Scan for the cell matching the given text and deliver its [x, y] coordinate at center. 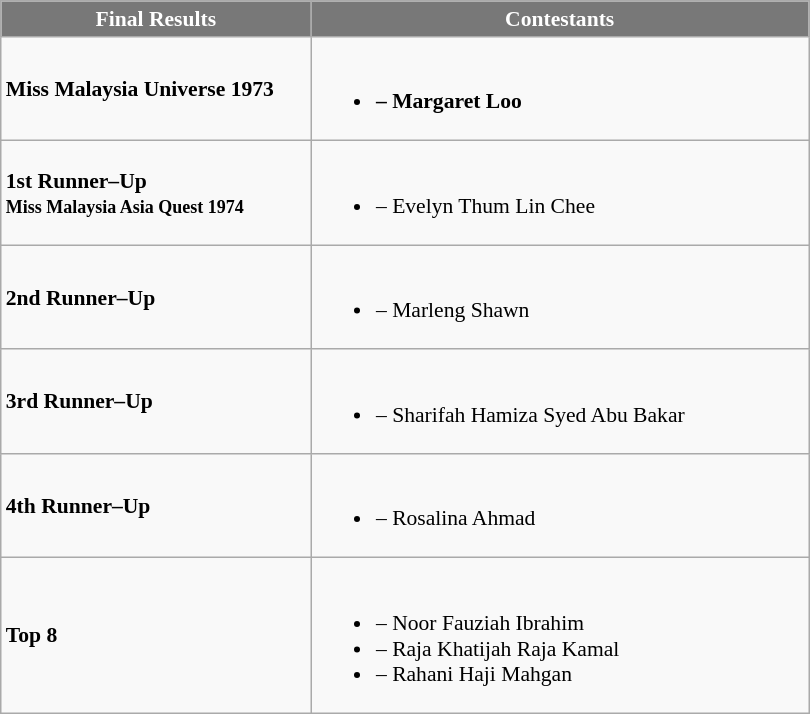
3rd Runner–Up [156, 402]
– Marleng Shawn [560, 297]
– Margaret Loo [560, 89]
– Rosalina Ahmad [560, 506]
– Sharifah Hamiza Syed Abu Bakar [560, 402]
– Evelyn Thum Lin Chee [560, 193]
2nd Runner–Up [156, 297]
Top 8 [156, 636]
– Noor Fauziah Ibrahim – Raja Khatijah Raja Kamal – Rahani Haji Mahgan [560, 636]
4th Runner–Up [156, 506]
1st Runner–UpMiss Malaysia Asia Quest 1974 [156, 193]
Miss Malaysia Universe 1973 [156, 89]
Contestants [560, 19]
Final Results [156, 19]
